Detect which cell encompasses the target text, then output its [x, y] center coordinate. 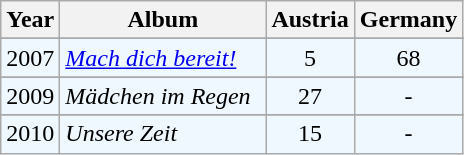
Mädchen im Regen [163, 96]
Album [163, 20]
68 [408, 58]
2009 [30, 96]
2007 [30, 58]
15 [310, 134]
Year [30, 20]
Mach dich bereit! [163, 58]
27 [310, 96]
2010 [30, 134]
5 [310, 58]
Unsere Zeit [163, 134]
Germany [408, 20]
Austria [310, 20]
